From the cell containing the given text, extract its center point as (x, y) coordinate. 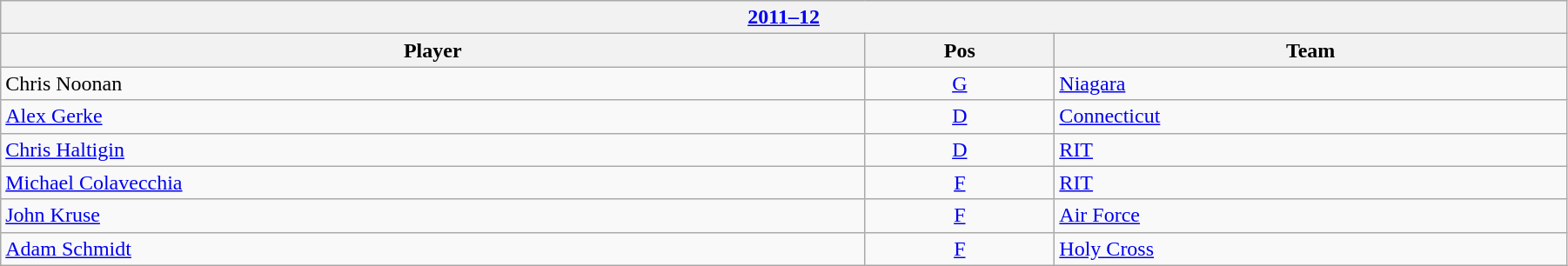
2011–12 (784, 17)
Michael Colavecchia (433, 183)
Adam Schmidt (433, 249)
Chris Noonan (433, 83)
Chris Haltigin (433, 150)
Player (433, 50)
Alex Gerke (433, 116)
Connecticut (1310, 116)
John Kruse (433, 216)
Team (1310, 50)
Air Force (1310, 216)
Holy Cross (1310, 249)
Pos (960, 50)
G (960, 83)
Niagara (1310, 83)
